Scan for the cell matching the given text and deliver its (X, Y) coordinate at center. 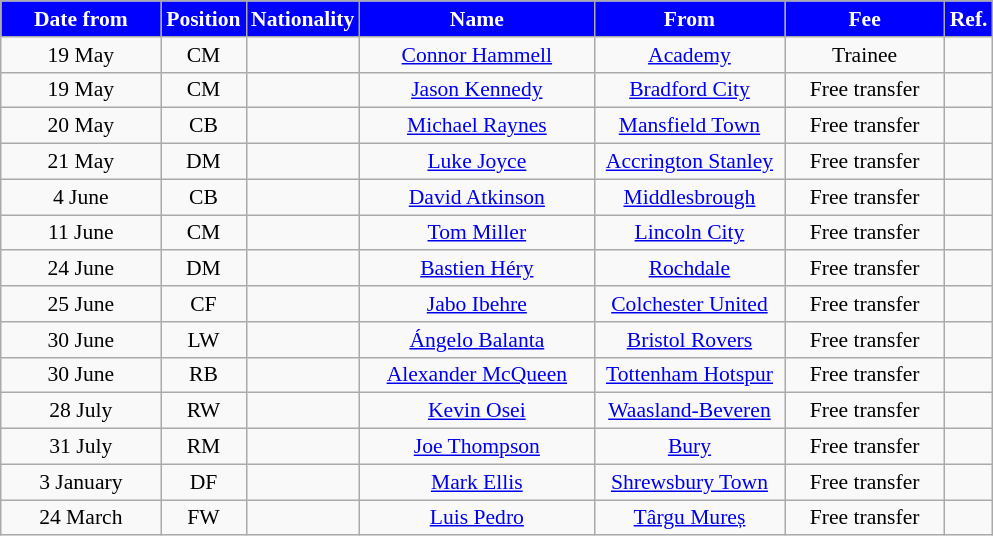
Lincoln City (689, 233)
Michael Raynes (476, 126)
Jason Kennedy (476, 90)
Name (476, 19)
RM (204, 447)
Accrington Stanley (689, 162)
Bristol Rovers (689, 340)
Waasland-Beveren (689, 411)
24 June (81, 269)
Bradford City (689, 90)
Connor Hammell (476, 55)
Colchester United (689, 304)
Bastien Héry (476, 269)
11 June (81, 233)
21 May (81, 162)
Nationality (302, 19)
Luis Pedro (476, 518)
24 March (81, 518)
Jabo Ibehre (476, 304)
From (689, 19)
Bury (689, 447)
Date from (81, 19)
20 May (81, 126)
Shrewsbury Town (689, 482)
25 June (81, 304)
Alexander McQueen (476, 375)
Mark Ellis (476, 482)
Academy (689, 55)
Tottenham Hotspur (689, 375)
Târgu Mureș (689, 518)
Middlesbrough (689, 197)
Mansfield Town (689, 126)
Ref. (969, 19)
Rochdale (689, 269)
Ángelo Balanta (476, 340)
Luke Joyce (476, 162)
LW (204, 340)
DF (204, 482)
David Atkinson (476, 197)
Position (204, 19)
Tom Miller (476, 233)
31 July (81, 447)
3 January (81, 482)
Joe Thompson (476, 447)
Kevin Osei (476, 411)
RB (204, 375)
Trainee (865, 55)
28 July (81, 411)
CF (204, 304)
Fee (865, 19)
RW (204, 411)
FW (204, 518)
4 June (81, 197)
